Return [X, Y] of the center of cell containing provided text 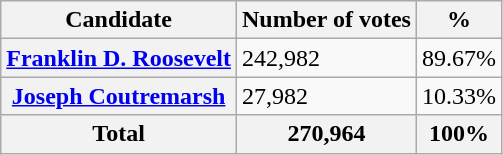
% [458, 20]
100% [458, 134]
270,964 [326, 134]
Franklin D. Roosevelt [119, 58]
Candidate [119, 20]
Joseph Coutremarsh [119, 96]
242,982 [326, 58]
Number of votes [326, 20]
27,982 [326, 96]
Total [119, 134]
10.33% [458, 96]
89.67% [458, 58]
